Extract the (x, y) coordinate from the center of the cell holding the provided text.  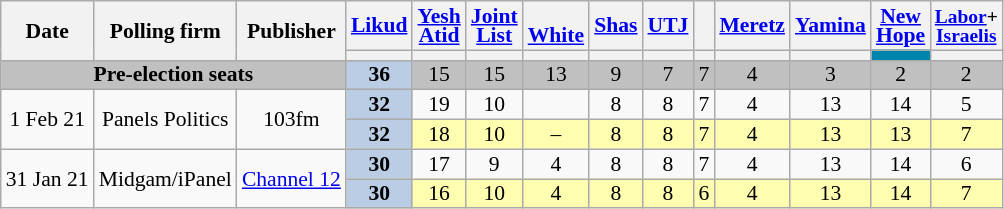
18 (438, 135)
3 (830, 75)
17 (438, 164)
UTJ (668, 26)
NewHope (900, 26)
Yamina (830, 26)
White (556, 26)
31 Jan 21 (48, 178)
1 Feb 21 (48, 120)
16 (438, 194)
19 (438, 105)
5 (966, 105)
Meretz (752, 26)
Date (48, 30)
Panels Politics (166, 120)
YeshAtid (438, 26)
Labor+Israelis (966, 26)
36 (380, 75)
Publisher (292, 30)
Pre-election seats (174, 75)
– (556, 135)
Polling firm (166, 30)
103fm (292, 120)
Shas (616, 26)
Likud (380, 26)
Channel 12 (292, 178)
JointList (494, 26)
Midgam/iPanel (166, 178)
